From the cell containing the given text, extract its center point as [X, Y] coordinate. 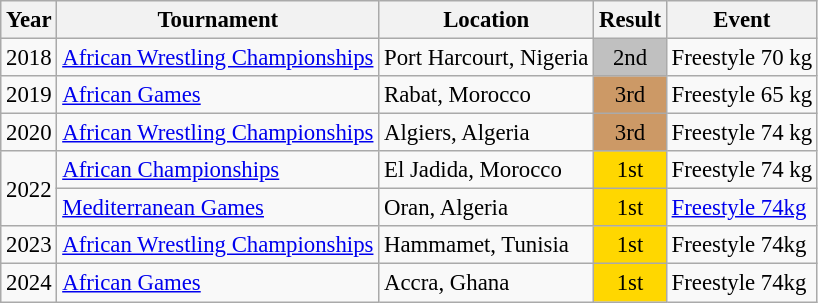
El Jadida, Morocco [486, 170]
Hammamet, Tunisia [486, 245]
Accra, Ghana [486, 283]
2022 [29, 188]
2nd [630, 58]
Port Harcourt, Nigeria [486, 58]
Location [486, 20]
2018 [29, 58]
Oran, Algeria [486, 208]
2023 [29, 245]
African Championships [218, 170]
Freestyle 65 kg [742, 95]
2020 [29, 133]
Algiers, Algeria [486, 133]
Mediterranean Games [218, 208]
2024 [29, 283]
Tournament [218, 20]
Freestyle 70 kg [742, 58]
Result [630, 20]
Event [742, 20]
Year [29, 20]
2019 [29, 95]
Rabat, Morocco [486, 95]
